Determine the [X, Y] coordinate at the center of the cell enclosing the given text.  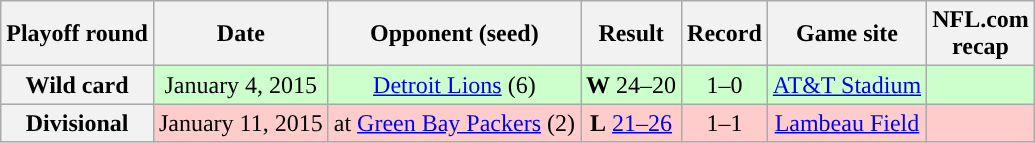
Record [725, 34]
Detroit Lions (6) [454, 85]
January 4, 2015 [240, 85]
at Green Bay Packers (2) [454, 123]
NFL.comrecap [981, 34]
AT&T Stadium [846, 85]
Playoff round [78, 34]
Result [632, 34]
Lambeau Field [846, 123]
1–0 [725, 85]
W 24–20 [632, 85]
Date [240, 34]
Opponent (seed) [454, 34]
Wild card [78, 85]
1–1 [725, 123]
Divisional [78, 123]
January 11, 2015 [240, 123]
L 21–26 [632, 123]
Game site [846, 34]
